Locate the cell with the specified text and output its (x, y) center coordinate. 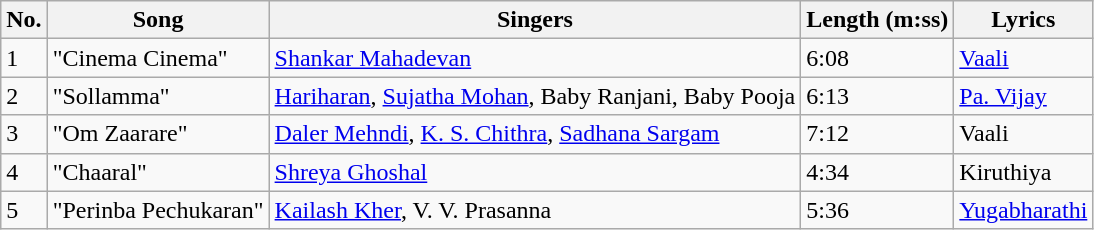
3 (24, 134)
No. (24, 20)
2 (24, 96)
Yugabharathi (1024, 210)
Kailash Kher, V. V. Prasanna (535, 210)
"Chaaral" (158, 172)
5:36 (878, 210)
4 (24, 172)
"Cinema Cinema" (158, 58)
Hariharan, Sujatha Mohan, Baby Ranjani, Baby Pooja (535, 96)
6:08 (878, 58)
Shankar Mahadevan (535, 58)
Singers (535, 20)
5 (24, 210)
Song (158, 20)
Pa. Vijay (1024, 96)
Shreya Ghoshal (535, 172)
6:13 (878, 96)
"Om Zaarare" (158, 134)
Kiruthiya (1024, 172)
Daler Mehndi, K. S. Chithra, Sadhana Sargam (535, 134)
Lyrics (1024, 20)
4:34 (878, 172)
7:12 (878, 134)
1 (24, 58)
"Sollamma" (158, 96)
Length (m:ss) (878, 20)
"Perinba Pechukaran" (158, 210)
